Detect which cell encompasses the target text, then output its (x, y) center coordinate. 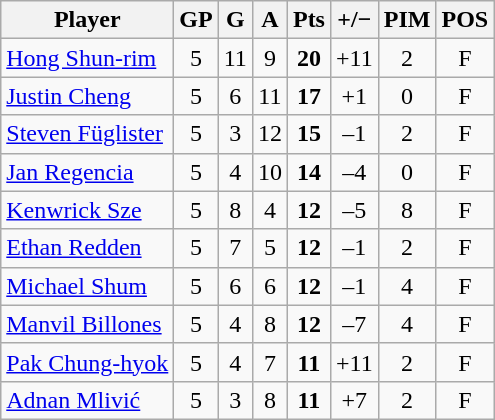
Manvil Billones (88, 324)
Player (88, 20)
POS (465, 20)
17 (308, 96)
Pts (308, 20)
10 (270, 172)
9 (270, 58)
+1 (354, 96)
+7 (354, 400)
–5 (354, 210)
–7 (354, 324)
Pak Chung-hyok (88, 362)
PIM (407, 20)
Jan Regencia (88, 172)
20 (308, 58)
14 (308, 172)
Justin Cheng (88, 96)
GP (196, 20)
G (235, 20)
15 (308, 134)
Hong Shun-rim (88, 58)
–4 (354, 172)
Kenwrick Sze (88, 210)
+/− (354, 20)
A (270, 20)
Ethan Redden (88, 248)
Steven Füglister (88, 134)
Adnan Mlivić (88, 400)
Michael Shum (88, 286)
